Search for the cell housing the specified text and yield its [X, Y] center coordinate. 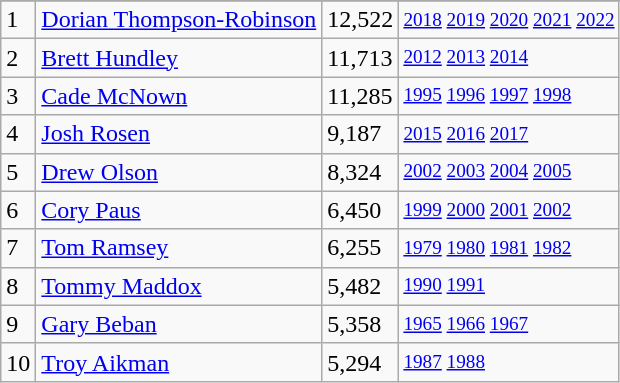
6,255 [360, 248]
2 [18, 58]
2018 2019 2020 2021 2022 [509, 20]
Drew Olson [179, 172]
3 [18, 96]
Troy Aikman [179, 362]
8,324 [360, 172]
11,713 [360, 58]
6 [18, 210]
1995 1996 1997 1998 [509, 96]
1990 1991 [509, 286]
Tom Ramsey [179, 248]
Josh Rosen [179, 134]
11,285 [360, 96]
Tommy Maddox [179, 286]
12,522 [360, 20]
6,450 [360, 210]
Cory Paus [179, 210]
Brett Hundley [179, 58]
2012 2013 2014 [509, 58]
4 [18, 134]
Cade McNown [179, 96]
2002 2003 2004 2005 [509, 172]
1965 1966 1967 [509, 324]
1999 2000 2001 2002 [509, 210]
9,187 [360, 134]
9 [18, 324]
8 [18, 286]
7 [18, 248]
5,358 [360, 324]
5,294 [360, 362]
1987 1988 [509, 362]
2015 2016 2017 [509, 134]
5 [18, 172]
1 [18, 20]
Gary Beban [179, 324]
1979 1980 1981 1982 [509, 248]
10 [18, 362]
Dorian Thompson-Robinson [179, 20]
5,482 [360, 286]
